Search for the cell housing the specified text and yield its [x, y] center coordinate. 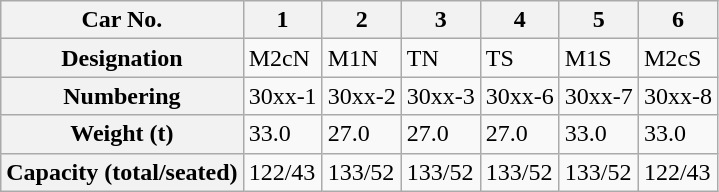
6 [678, 20]
M1S [598, 58]
TN [440, 58]
3 [440, 20]
Capacity (total/seated) [122, 172]
Car No. [122, 20]
Designation [122, 58]
30xx-1 [282, 96]
4 [520, 20]
30xx-8 [678, 96]
TS [520, 58]
30xx-2 [362, 96]
M2cS [678, 58]
Weight (t) [122, 134]
5 [598, 20]
30xx-7 [598, 96]
1 [282, 20]
30xx-6 [520, 96]
2 [362, 20]
Numbering [122, 96]
M1N [362, 58]
M2cN [282, 58]
30xx-3 [440, 96]
